Search for the cell housing the specified text and yield its [x, y] center coordinate. 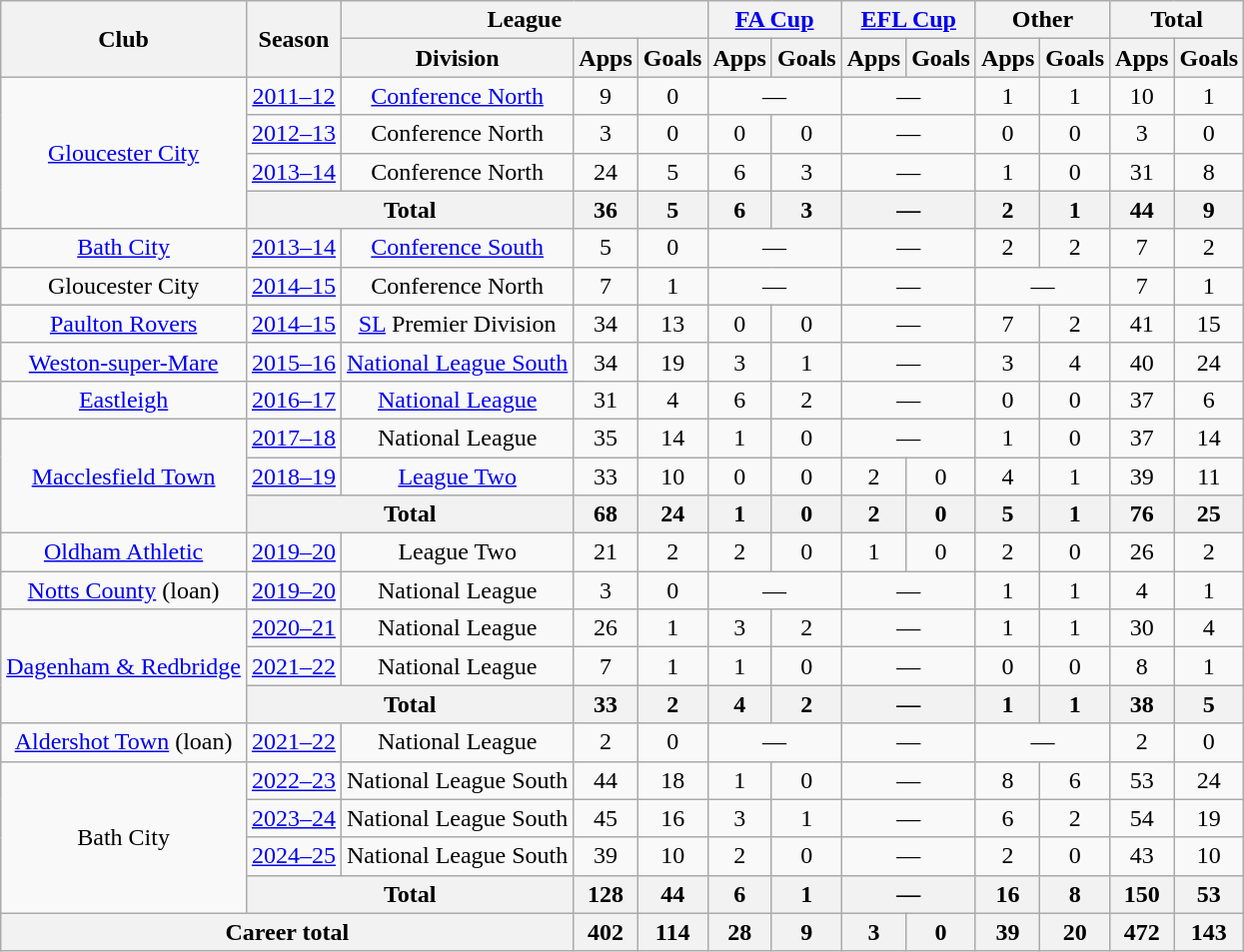
35 [606, 438]
15 [1209, 324]
20 [1075, 932]
402 [606, 932]
25 [1209, 514]
Notts County (loan) [124, 590]
2017–18 [294, 438]
Other [1042, 20]
28 [739, 932]
11 [1209, 476]
43 [1142, 856]
League [524, 20]
472 [1142, 932]
Division [457, 58]
FA Cup [774, 20]
41 [1142, 324]
2018–19 [294, 476]
54 [1142, 818]
Career total [288, 932]
2020–21 [294, 628]
2024–25 [294, 856]
38 [1142, 704]
150 [1142, 894]
30 [1142, 628]
Conference South [457, 248]
143 [1209, 932]
36 [606, 210]
68 [606, 514]
Club [124, 39]
2016–17 [294, 400]
2012–13 [294, 134]
40 [1142, 362]
2011–12 [294, 96]
18 [672, 780]
Season [294, 39]
Paulton Rovers [124, 324]
2023–24 [294, 818]
Oldham Athletic [124, 552]
EFL Cup [908, 20]
128 [606, 894]
Dagenham & Redbridge [124, 666]
Aldershot Town (loan) [124, 742]
Weston-super-Mare [124, 362]
SL Premier Division [457, 324]
45 [606, 818]
Eastleigh [124, 400]
2015–16 [294, 362]
13 [672, 324]
2022–23 [294, 780]
76 [1142, 514]
21 [606, 552]
114 [672, 932]
Macclesfield Town [124, 476]
